Detect which cell encompasses the target text, then output its (x, y) center coordinate. 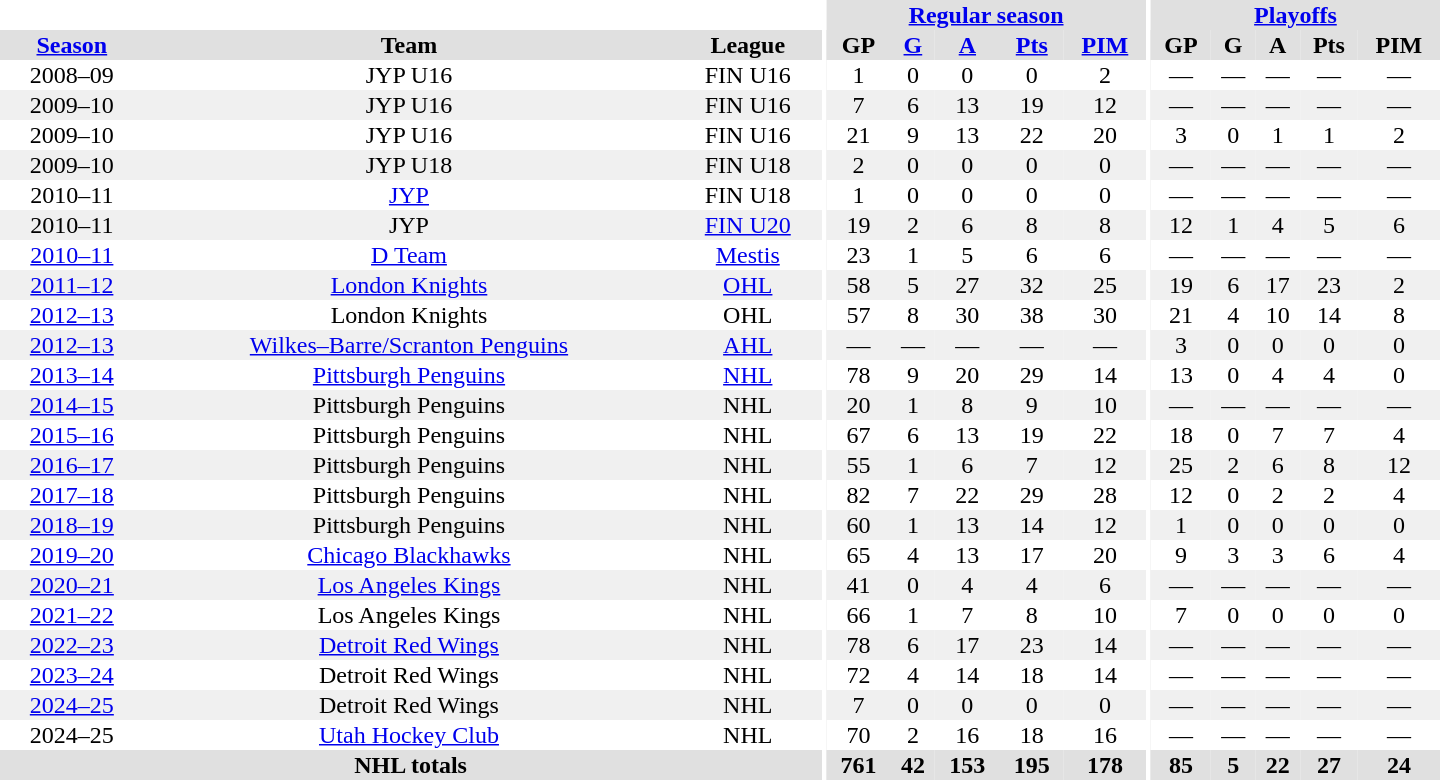
Chicago Blackhawks (410, 555)
82 (858, 495)
2023–24 (72, 675)
FIN U20 (748, 225)
57 (858, 315)
JYP U18 (410, 165)
761 (858, 765)
Wilkes–Barre/Scranton Penguins (410, 345)
2022–23 (72, 645)
2014–15 (72, 405)
2016–17 (72, 465)
2020–21 (72, 585)
65 (858, 555)
67 (858, 435)
41 (858, 585)
Playoffs (1296, 15)
72 (858, 675)
Team (410, 45)
58 (858, 285)
Utah Hockey Club (410, 735)
38 (1032, 315)
D Team (410, 255)
2008–09 (72, 75)
42 (914, 765)
2011–12 (72, 285)
2015–16 (72, 435)
178 (1105, 765)
2013–14 (72, 375)
32 (1032, 285)
2021–22 (72, 615)
NHL totals (410, 765)
League (748, 45)
AHL (748, 345)
66 (858, 615)
2019–20 (72, 555)
2018–19 (72, 525)
60 (858, 525)
Mestis (748, 255)
70 (858, 735)
153 (967, 765)
55 (858, 465)
28 (1105, 495)
195 (1032, 765)
2017–18 (72, 495)
Regular season (986, 15)
24 (1399, 765)
85 (1181, 765)
Season (72, 45)
